Capture the cell that displays the provided text and extract its [X, Y] central coordinate. 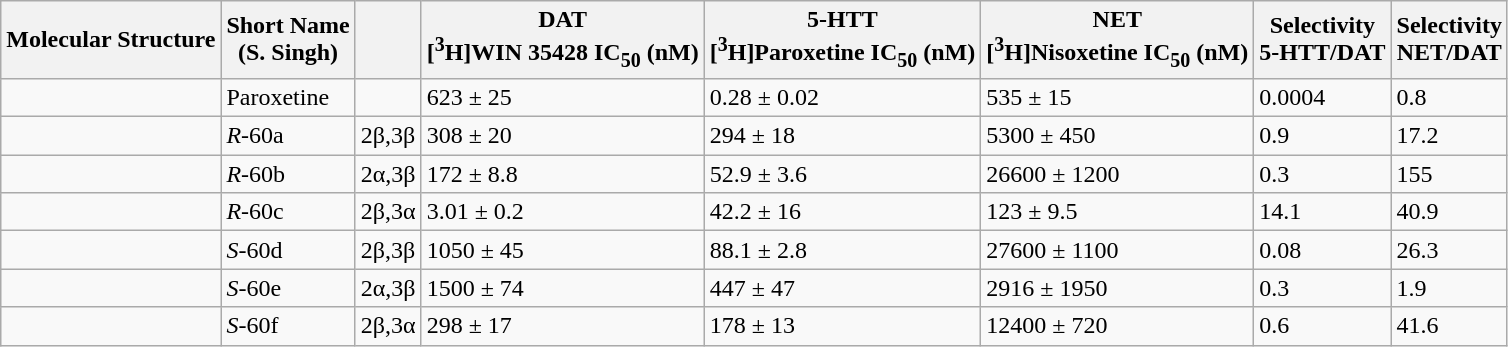
123 ± 9.5 [1118, 212]
R-60c [288, 212]
447 ± 47 [842, 288]
S-60f [288, 326]
S-60e [288, 288]
Molecular Structure [111, 40]
0.0004 [1322, 98]
155 [1449, 174]
S-60d [288, 250]
26.3 [1449, 250]
Paroxetine [288, 98]
Selectivity5-HTT/DAT [1322, 40]
R-60a [288, 136]
178 ± 13 [842, 326]
535 ± 15 [1118, 98]
308 ± 20 [562, 136]
40.9 [1449, 212]
17.2 [1449, 136]
0.8 [1449, 98]
298 ± 17 [562, 326]
SelectivityNET/DAT [1449, 40]
5-HTT[3H]Paroxetine IC50 (nM) [842, 40]
88.1 ± 2.8 [842, 250]
0.6 [1322, 326]
5300 ± 450 [1118, 136]
26600 ± 1200 [1118, 174]
0.28 ± 0.02 [842, 98]
1050 ± 45 [562, 250]
2916 ± 1950 [1118, 288]
R-60b [288, 174]
623 ± 25 [562, 98]
41.6 [1449, 326]
NET[3H]Nisoxetine IC50 (nM) [1118, 40]
1.9 [1449, 288]
1500 ± 74 [562, 288]
42.2 ± 16 [842, 212]
12400 ± 720 [1118, 326]
DAT[3H]WIN 35428 IC50 (nM) [562, 40]
27600 ± 1100 [1118, 250]
172 ± 8.8 [562, 174]
Short Name(S. Singh) [288, 40]
0.08 [1322, 250]
52.9 ± 3.6 [842, 174]
3.01 ± 0.2 [562, 212]
14.1 [1322, 212]
0.9 [1322, 136]
294 ± 18 [842, 136]
